Return the (x, y) coordinate for the center point of the cell that contains the specified text.  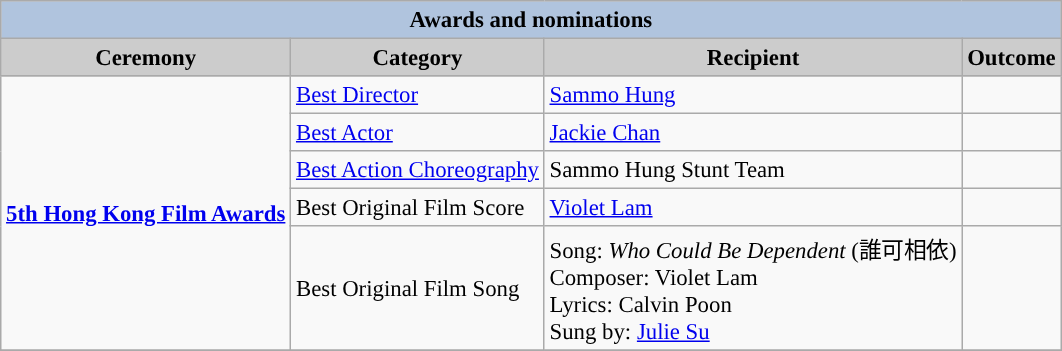
Best Actor (418, 133)
Jackie Chan (753, 133)
Outcome (1012, 58)
5th Hong Kong Film Awards (146, 214)
Sammo Hung (753, 95)
Violet Lam (753, 208)
Awards and nominations (531, 20)
Best Director (418, 95)
Sammo Hung Stunt Team (753, 170)
Best Original Film Score (418, 208)
Ceremony (146, 58)
Category (418, 58)
Recipient (753, 58)
Best Action Choreography (418, 170)
Song: Who Could Be Dependent (誰可相依)Composer: Violet Lam Lyrics: Calvin Poon Sung by: Julie Su (753, 288)
Best Original Film Song (418, 288)
